Return the [X, Y] coordinate for the center point of the cell that contains the specified text.  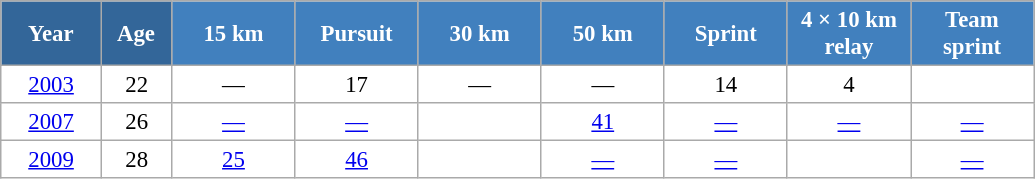
50 km [602, 34]
Team sprint [972, 34]
30 km [480, 34]
2003 [52, 85]
46 [356, 160]
41 [602, 122]
Year [52, 34]
14 [726, 85]
26 [136, 122]
17 [356, 85]
Sprint [726, 34]
4 × 10 km relay [848, 34]
Age [136, 34]
28 [136, 160]
4 [848, 85]
2009 [52, 160]
25 [234, 160]
2007 [52, 122]
22 [136, 85]
15 km [234, 34]
Pursuit [356, 34]
